Provide the (X, Y) coordinate of the cell's center where the given text is located.  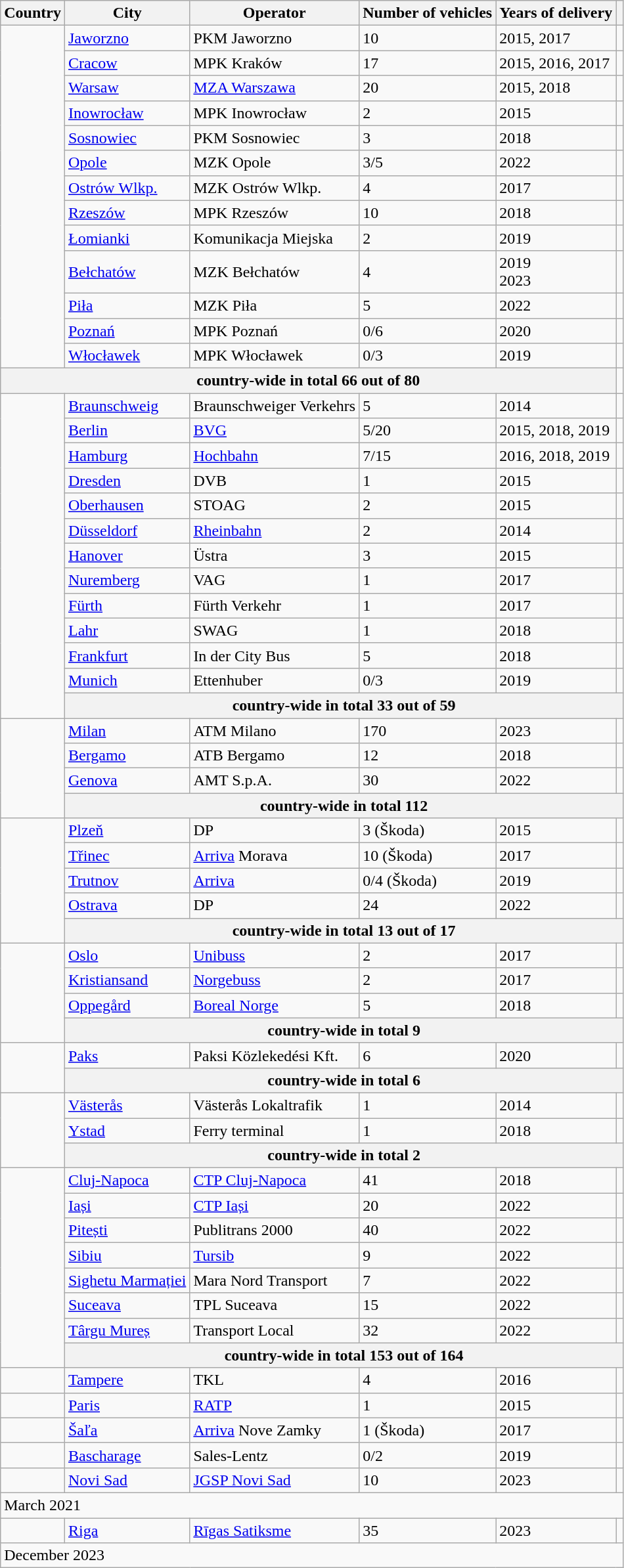
Transport Local (275, 1330)
Târgu Mureș (127, 1330)
Dresden (127, 481)
Frankfurt (127, 655)
VAG (275, 580)
Lahr (127, 630)
Cluj-Napoca (127, 1181)
9 (428, 1255)
STOAG (275, 506)
30 (428, 781)
2015, 2018, 2019 (556, 431)
Nuremberg (127, 580)
170 (428, 731)
MZA Warszawa (275, 88)
MPK Poznań (275, 330)
Bergamo (127, 756)
Braunschweiger Verkehrs (275, 406)
Riga (127, 1531)
5/20 (428, 431)
2016 (556, 1380)
2015, 2016, 2017 (556, 63)
Ostrava (127, 905)
Plzeň (127, 831)
Pitești (127, 1230)
Piła (127, 305)
0/4 (Škoda) (428, 881)
country-wide in total 112 (344, 806)
MPK Inowrocław (275, 113)
CTP Cluj-Napoca (275, 1181)
Braunschweig (127, 406)
JGSP Novi Sad (275, 1480)
Tursib (275, 1255)
32 (428, 1330)
Cracow (127, 63)
Arriva Nove Zamky (275, 1430)
PKM Sosnowiec (275, 138)
Hanover (127, 555)
Rīgas Satiksme (275, 1531)
country-wide in total 66 out of 80 (309, 381)
CTP Iași (275, 1206)
Iași (127, 1206)
Munich (127, 680)
Bełchatów (127, 272)
Warsaw (127, 88)
Paksi Közlekedési Kft. (275, 1055)
MPK Kraków (275, 63)
6 (428, 1055)
Sosnowiec (127, 138)
MZK Bełchatów (275, 272)
Unibuss (275, 955)
country-wide in total 9 (344, 1030)
0/2 (428, 1455)
Novi Sad (127, 1480)
Ystad (127, 1130)
Oberhausen (127, 506)
country-wide in total 2 (344, 1156)
TKL (275, 1380)
Mara Nord Transport (275, 1280)
Ferry terminal (275, 1130)
Years of delivery (556, 13)
Üstra (275, 555)
Inowrocław (127, 113)
Düsseldorf (127, 531)
35 (428, 1531)
TPL Suceava (275, 1305)
Kristiansand (127, 980)
country-wide in total 33 out of 59 (344, 705)
Třinec (127, 856)
Bascharage (127, 1455)
DVB (275, 481)
ATM Milano (275, 731)
1 (Škoda) (428, 1430)
MZK Opole (275, 163)
Norgebuss (275, 980)
Hamburg (127, 456)
3/5 (428, 163)
15 (428, 1305)
Tampere (127, 1380)
Genova (127, 781)
0/6 (428, 330)
Oppegård (127, 1005)
40 (428, 1230)
Łomianki (127, 238)
In der City Bus (275, 655)
City (127, 13)
Arriva (275, 881)
24 (428, 905)
AMT S.p.A. (275, 781)
BVG (275, 431)
MPK Włocławek (275, 356)
ATB Bergamo (275, 756)
country-wide in total 6 (344, 1080)
Włocławek (127, 356)
RATP (275, 1405)
Jaworzno (127, 38)
Trutnov (127, 881)
Šaľa (127, 1430)
2016, 2018, 2019 (556, 456)
Sales-Lentz (275, 1455)
Arriva Morava (275, 856)
Västerås Lokaltrafik (275, 1105)
Västerås (127, 1105)
SWAG (275, 630)
10 (Škoda) (428, 856)
20192023 (556, 272)
Rheinbahn (275, 531)
Komunikacja Miejska (275, 238)
12 (428, 756)
7/15 (428, 456)
Paks (127, 1055)
Sighetu Marmației (127, 1280)
Fürth (127, 605)
PKM Jaworzno (275, 38)
Country (33, 13)
Paris (127, 1405)
Milan (127, 731)
MPK Rzeszów (275, 213)
Boreal Norge (275, 1005)
Ettenhuber (275, 680)
Operator (275, 13)
Berlin (127, 431)
3 (Škoda) (428, 831)
2015, 2017 (556, 38)
Suceava (127, 1305)
Publitrans 2000 (275, 1230)
Opole (127, 163)
Ostrów Wlkp. (127, 188)
41 (428, 1181)
Sibiu (127, 1255)
7 (428, 1280)
country-wide in total 13 out of 17 (344, 930)
Rzeszów (127, 213)
Hochbahn (275, 456)
17 (428, 63)
MZK Piła (275, 305)
2015, 2018 (556, 88)
Number of vehicles (428, 13)
March 2021 (312, 1505)
December 2023 (312, 1556)
Oslo (127, 955)
Poznań (127, 330)
country-wide in total 153 out of 164 (344, 1355)
Fürth Verkehr (275, 605)
MZK Ostrów Wlkp. (275, 188)
